Pinpoint the cell where the given text exists, returning its (X, Y) midpoint coordinate. 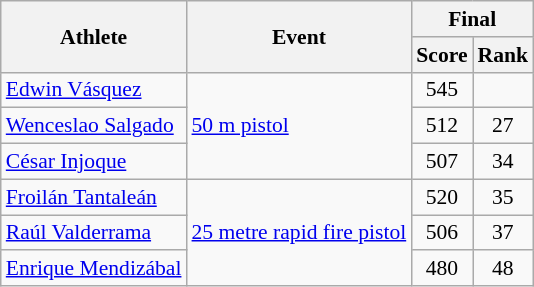
520 (442, 197)
Wenceslao Salgado (94, 126)
545 (442, 90)
Edwin Vásquez (94, 90)
Froilán Tantaleán (94, 197)
50 m pistol (300, 126)
Raúl Valderrama (94, 233)
Event (300, 36)
25 metre rapid fire pistol (300, 232)
27 (504, 126)
Enrique Mendizábal (94, 269)
34 (504, 162)
Athlete (94, 36)
507 (442, 162)
506 (442, 233)
48 (504, 269)
35 (504, 197)
Rank (504, 55)
37 (504, 233)
480 (442, 269)
Final (472, 19)
Score (442, 55)
512 (442, 126)
César Injoque (94, 162)
